Return (X, Y) of the center of cell containing provided text 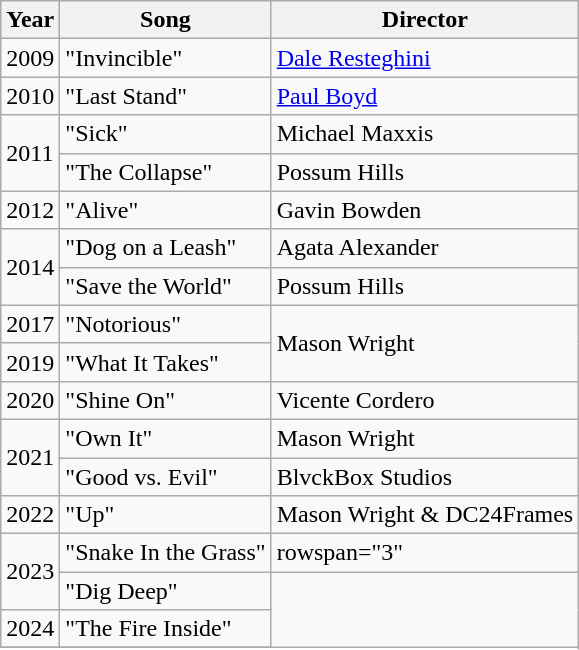
Gavin Bowden (425, 210)
Year (30, 20)
rowspan="3" (425, 553)
"Sick" (166, 134)
Dale Resteghini (425, 58)
2014 (30, 267)
"Save the World" (166, 286)
"Dig Deep" (166, 591)
2010 (30, 96)
Song (166, 20)
"The Collapse" (166, 172)
2023 (30, 572)
"Own It" (166, 438)
2017 (30, 324)
Paul Boyd (425, 96)
2012 (30, 210)
2009 (30, 58)
2022 (30, 515)
"Good vs. Evil" (166, 477)
2019 (30, 362)
Michael Maxxis (425, 134)
"Shine On" (166, 400)
2020 (30, 400)
"The Fire Inside" (166, 629)
"Up" (166, 515)
2024 (30, 629)
"Notorious" (166, 324)
Vicente Cordero (425, 400)
Director (425, 20)
"Last Stand" (166, 96)
2021 (30, 457)
Mason Wright & DC24Frames (425, 515)
Agata Alexander (425, 248)
"Dog on a Leash" (166, 248)
"Invincible" (166, 58)
"Snake In the Grass" (166, 553)
2011 (30, 153)
BlvckBox Studios (425, 477)
"Alive" (166, 210)
"What It Takes" (166, 362)
